Determine the (x, y) coordinate at the center of the cell enclosing the given text.  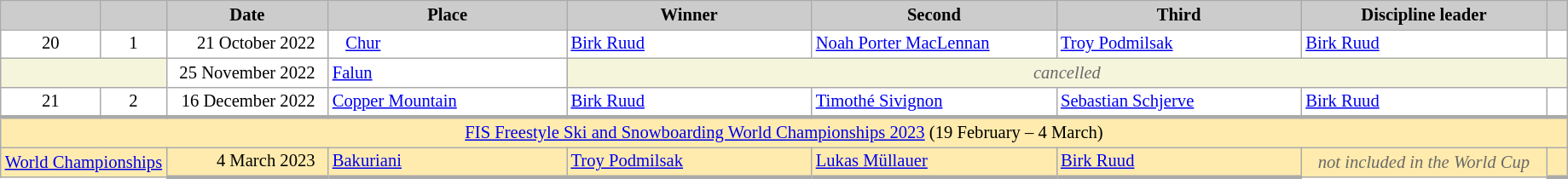
Third (1178, 14)
Timothé Sivignon (934, 102)
21 (51, 102)
Falun (448, 72)
Place (448, 14)
Second (934, 14)
Winner (689, 14)
cancelled (1068, 72)
Sebastian Schjerve (1178, 102)
16 December 2022 (247, 102)
20 (51, 43)
Chur (448, 43)
25 November 2022 (247, 72)
Lukas Müllauer (934, 162)
4 March 2023 (247, 162)
2 (133, 102)
Noah Porter MacLennan (934, 43)
1 (133, 43)
Discipline leader (1424, 14)
Date (247, 14)
Bakuriani (448, 162)
World Championships (84, 162)
not included in the World Cup (1424, 162)
Copper Mountain (448, 102)
FIS Freestyle Ski and Snowboarding World Championships 2023 (19 February – 4 March) (784, 131)
21 October 2022 (247, 43)
